Return [X, Y] of the center of cell containing provided text 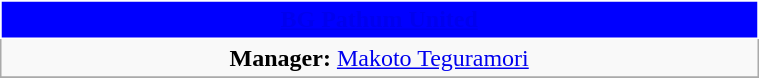
Manager: Makoto Teguramori [380, 58]
BG Pathum United [380, 20]
